Determine the [x, y] coordinate at the center of the cell enclosing the given text.  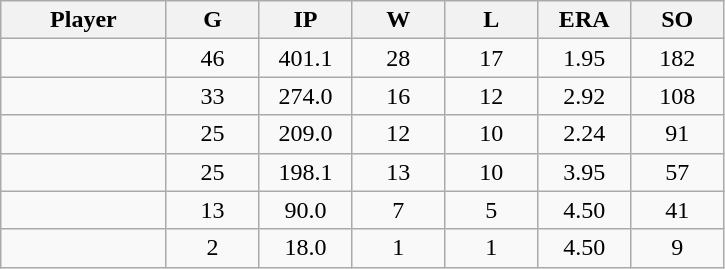
17 [492, 58]
3.95 [584, 172]
Player [84, 20]
1.95 [584, 58]
46 [212, 58]
108 [678, 96]
W [398, 20]
28 [398, 58]
IP [306, 20]
41 [678, 210]
57 [678, 172]
7 [398, 210]
G [212, 20]
274.0 [306, 96]
16 [398, 96]
2 [212, 248]
L [492, 20]
9 [678, 248]
33 [212, 96]
ERA [584, 20]
91 [678, 134]
18.0 [306, 248]
209.0 [306, 134]
SO [678, 20]
198.1 [306, 172]
182 [678, 58]
401.1 [306, 58]
90.0 [306, 210]
2.24 [584, 134]
2.92 [584, 96]
5 [492, 210]
